Return [X, Y] of the center of cell containing provided text 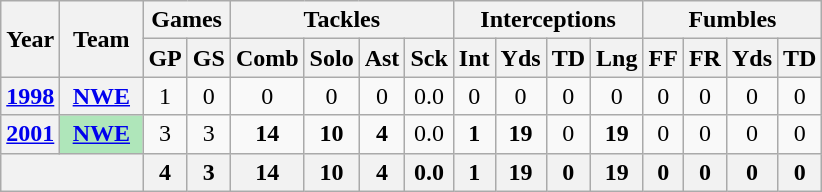
GP [165, 58]
FF [663, 58]
Tackles [342, 20]
Year [30, 39]
Interceptions [548, 20]
Team [102, 39]
Fumbles [732, 20]
Sck [429, 58]
Ast [382, 58]
1998 [30, 96]
Lng [617, 58]
Comb [267, 58]
Solo [332, 58]
Int [474, 58]
GS [208, 58]
2001 [30, 134]
FR [704, 58]
Games [186, 20]
